Pinpoint the cell where the given text exists, returning its (x, y) midpoint coordinate. 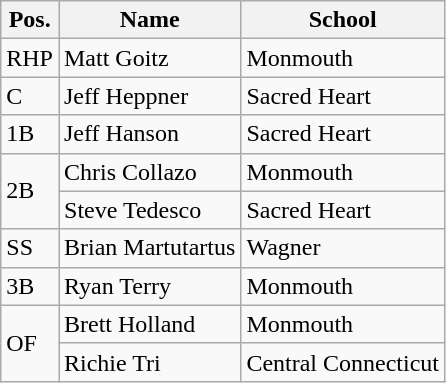
Central Connecticut (343, 362)
Steve Tedesco (149, 210)
Jeff Heppner (149, 96)
Brian Martutartus (149, 248)
RHP (30, 58)
Chris Collazo (149, 172)
Matt Goitz (149, 58)
1B (30, 134)
3B (30, 286)
SS (30, 248)
2B (30, 191)
Pos. (30, 20)
Ryan Terry (149, 286)
C (30, 96)
OF (30, 343)
School (343, 20)
Name (149, 20)
Jeff Hanson (149, 134)
Brett Holland (149, 324)
Richie Tri (149, 362)
Wagner (343, 248)
